Determine the [x, y] coordinate at the center of the cell enclosing the given text.  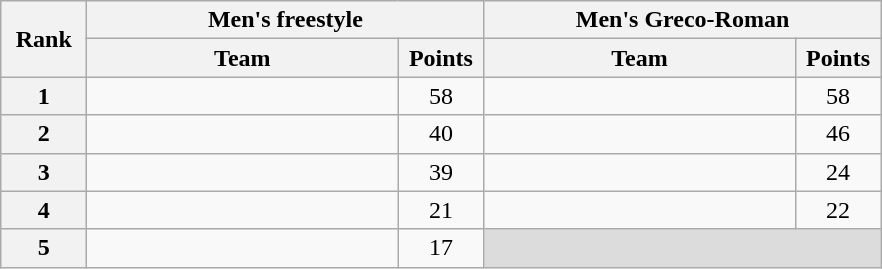
4 [44, 210]
3 [44, 172]
Men's Greco-Roman [682, 20]
17 [441, 248]
46 [838, 134]
21 [441, 210]
Rank [44, 39]
2 [44, 134]
22 [838, 210]
5 [44, 248]
24 [838, 172]
Men's freestyle [286, 20]
1 [44, 96]
39 [441, 172]
40 [441, 134]
